Return [x, y] of the center of cell containing provided text 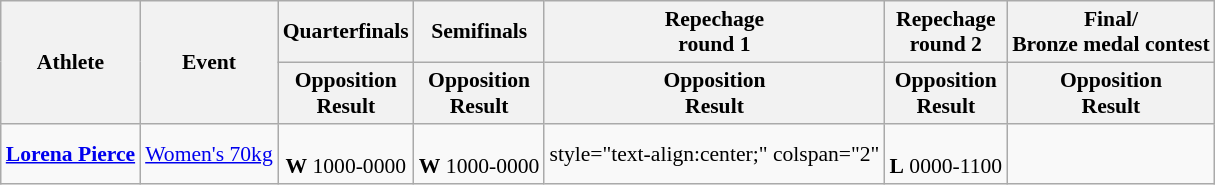
Athlete [70, 62]
style="text-align:center;" colspan="2" [714, 154]
Final/Bronze medal contest [1111, 32]
Repechage round 1 [714, 32]
Semifinals [480, 32]
Event [209, 62]
Lorena Pierce [70, 154]
Repechage round 2 [946, 32]
L 0000-1100 [946, 154]
Quarterfinals [346, 32]
Women's 70kg [209, 154]
